Return the [X, Y] coordinate for the center point of the cell that contains the specified text.  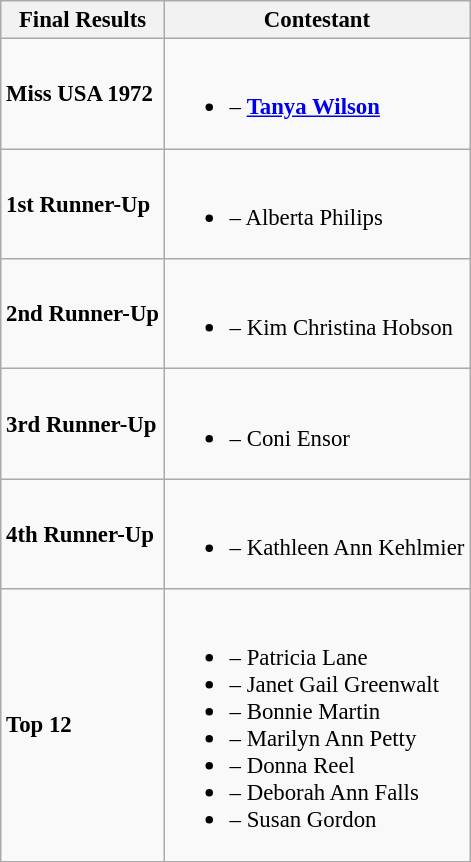
– Kathleen Ann Kehlmier [316, 534]
1st Runner-Up [83, 204]
3rd Runner-Up [83, 424]
– Alberta Philips [316, 204]
– Patricia Lane – Janet Gail Greenwalt – Bonnie Martin – Marilyn Ann Petty – Donna Reel – Deborah Ann Falls – Susan Gordon [316, 725]
– Coni Ensor [316, 424]
– Tanya Wilson [316, 94]
Final Results [83, 20]
– Kim Christina Hobson [316, 314]
Top 12 [83, 725]
Miss USA 1972 [83, 94]
2nd Runner-Up [83, 314]
Contestant [316, 20]
4th Runner-Up [83, 534]
